Search for the cell housing the specified text and yield its (X, Y) center coordinate. 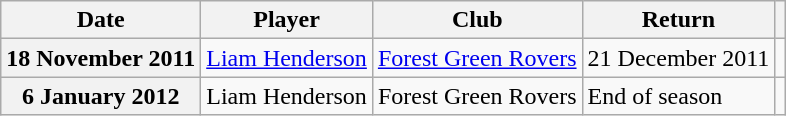
Return (678, 20)
End of season (678, 96)
21 December 2011 (678, 58)
18 November 2011 (101, 58)
6 January 2012 (101, 96)
Date (101, 20)
Club (477, 20)
Player (287, 20)
